Pinpoint the cell where the given text exists, returning its (x, y) midpoint coordinate. 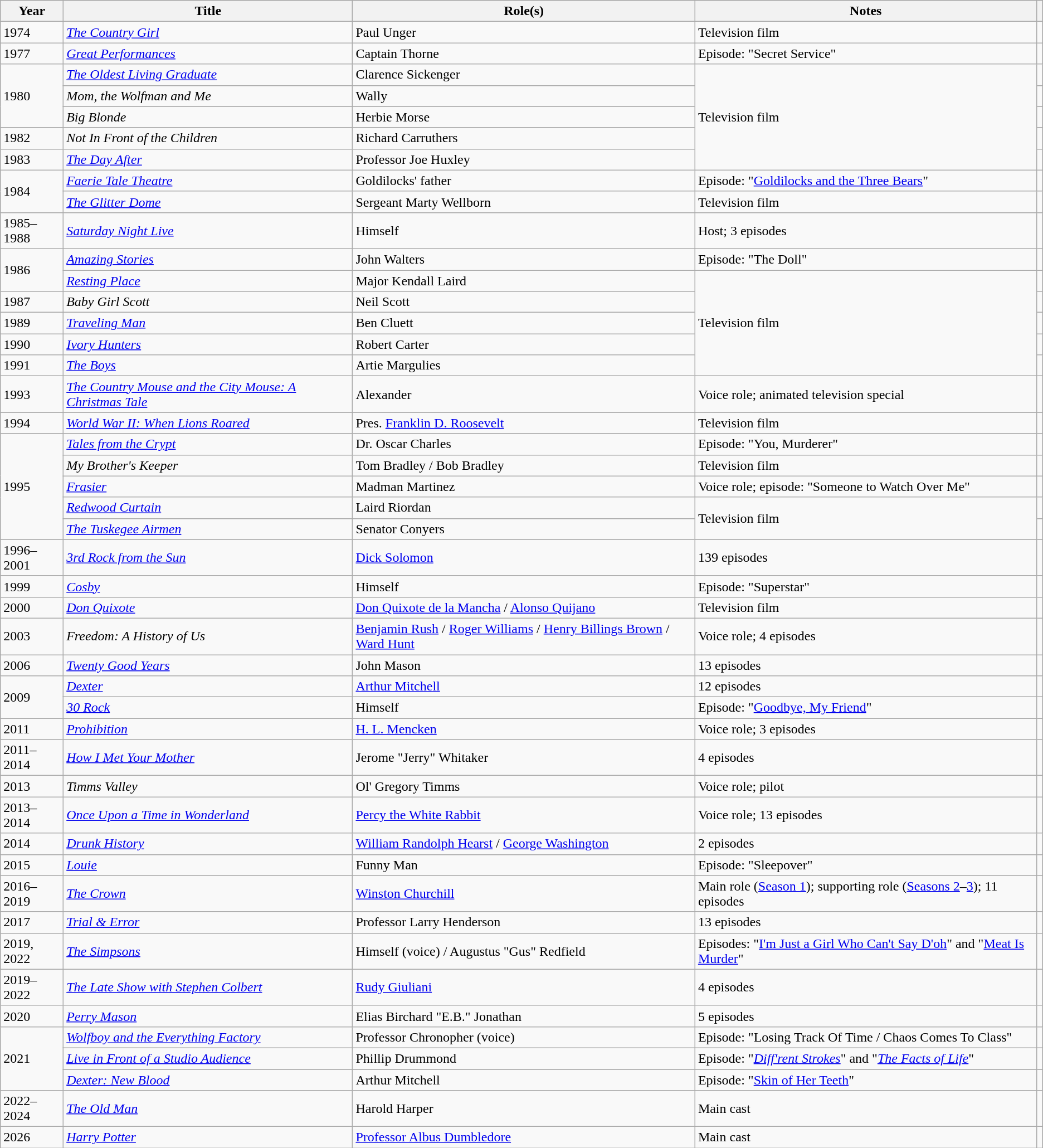
30 Rock (208, 708)
Perry Mason (208, 1016)
Host; 3 episodes (866, 231)
Professor Chronopher (voice) (524, 1037)
Wolfboy and the Everything Factory (208, 1037)
2009 (32, 697)
Drunk History (208, 844)
1994 (32, 423)
Elias Birchard "E.B." Jonathan (524, 1016)
Timms Valley (208, 786)
How I Met Your Mother (208, 758)
Not In Front of the Children (208, 138)
Himself (voice) / Augustus "Gus" Redfield (524, 951)
Don Quixote de la Mancha / Alonso Quijano (524, 607)
Laird Riordan (524, 508)
Professor Larry Henderson (524, 922)
2016–2019 (32, 894)
Twenty Good Years (208, 665)
Year (32, 11)
Freedom: A History of Us (208, 636)
My Brother's Keeper (208, 465)
Live in Front of a Studio Audience (208, 1058)
Saturday Night Live (208, 231)
1982 (32, 138)
139 episodes (866, 557)
John Walters (524, 259)
Voice role; 4 episodes (866, 636)
Big Blonde (208, 117)
Louie (208, 865)
Episode: "Superstar" (866, 586)
Trial & Error (208, 922)
1996–2001 (32, 557)
Robert Carter (524, 344)
2 episodes (866, 844)
Rudy Giuliani (524, 988)
Main role (Season 1); supporting role (Seasons 2–3); 11 episodes (866, 894)
Episode: "Secret Service" (866, 53)
5 episodes (866, 1016)
Dexter: New Blood (208, 1079)
Phillip Drummond (524, 1058)
Ben Cluett (524, 323)
Baby Girl Scott (208, 302)
Prohibition (208, 729)
2011 (32, 729)
Frasier (208, 487)
2019, 2022 (32, 951)
Winston Churchill (524, 894)
2000 (32, 607)
Resting Place (208, 280)
Once Upon a Time in Wonderland (208, 815)
Role(s) (524, 11)
2006 (32, 665)
Episode: "Losing Track Of Time / Chaos Comes To Class" (866, 1037)
1980 (32, 96)
2026 (32, 1137)
Major Kendall Laird (524, 280)
The Country Mouse and the City Mouse: A Christmas Tale (208, 395)
1985–1988 (32, 231)
1984 (32, 191)
Mom, the Wolfman and Me (208, 96)
The Day After (208, 159)
Professor Albus Dumbledore (524, 1137)
Episode: "Skin of Her Teeth" (866, 1079)
World War II: When Lions Roared (208, 423)
William Randolph Hearst / George Washington (524, 844)
The Country Girl (208, 32)
Jerome "Jerry" Whitaker (524, 758)
2022–2024 (32, 1109)
Benjamin Rush / Roger Williams / Henry Billings Brown / Ward Hunt (524, 636)
2014 (32, 844)
The Old Man (208, 1109)
Clarence Sickenger (524, 75)
Traveling Man (208, 323)
Episode: "Diff'rent Strokes" and "The Facts of Life" (866, 1058)
The Tuskegee Airmen (208, 529)
Voice role; 3 episodes (866, 729)
1993 (32, 395)
Sergeant Marty Wellborn (524, 202)
The Late Show with Stephen Colbert (208, 988)
2013–2014 (32, 815)
The Simpsons (208, 951)
Cosby (208, 586)
The Glitter Dome (208, 202)
2003 (32, 636)
Percy the White Rabbit (524, 815)
Voice role; pilot (866, 786)
John Mason (524, 665)
Paul Unger (524, 32)
2011–2014 (32, 758)
Herbie Morse (524, 117)
1987 (32, 302)
2019–2022 (32, 988)
Episode: "Sleepover" (866, 865)
Alexander (524, 395)
Amazing Stories (208, 259)
Don Quixote (208, 607)
1995 (32, 487)
3rd Rock from the Sun (208, 557)
2021 (32, 1058)
1989 (32, 323)
Dr. Oscar Charles (524, 444)
1974 (32, 32)
Madman Martinez (524, 487)
Harold Harper (524, 1109)
2015 (32, 865)
Episode: "You, Murderer" (866, 444)
Harry Potter (208, 1137)
2020 (32, 1016)
Episode: "The Doll" (866, 259)
Ivory Hunters (208, 344)
Neil Scott (524, 302)
1986 (32, 270)
1977 (32, 53)
Ol' Gregory Timms (524, 786)
Title (208, 11)
Redwood Curtain (208, 508)
The Boys (208, 366)
Great Performances (208, 53)
Notes (866, 11)
Tom Bradley / Bob Bradley (524, 465)
1990 (32, 344)
2017 (32, 922)
Voice role; animated television special (866, 395)
Professor Joe Huxley (524, 159)
Episodes: "I'm Just a Girl Who Can't Say D'oh" and "Meat Is Murder" (866, 951)
H. L. Mencken (524, 729)
Funny Man (524, 865)
1991 (32, 366)
1999 (32, 586)
Captain Thorne (524, 53)
2013 (32, 786)
The Crown (208, 894)
Dick Solomon (524, 557)
Dexter (208, 687)
Voice role; episode: "Someone to Watch Over Me" (866, 487)
Episode: "Goodbye, My Friend" (866, 708)
Richard Carruthers (524, 138)
Senator Conyers (524, 529)
Wally (524, 96)
Goldilocks' father (524, 181)
Voice role; 13 episodes (866, 815)
Episode: "Goldilocks and the Three Bears" (866, 181)
Artie Margulies (524, 366)
Pres. Franklin D. Roosevelt (524, 423)
Faerie Tale Theatre (208, 181)
The Oldest Living Graduate (208, 75)
Tales from the Crypt (208, 444)
12 episodes (866, 687)
1983 (32, 159)
